Determine the (X, Y) coordinate at the center of the cell enclosing the given text.  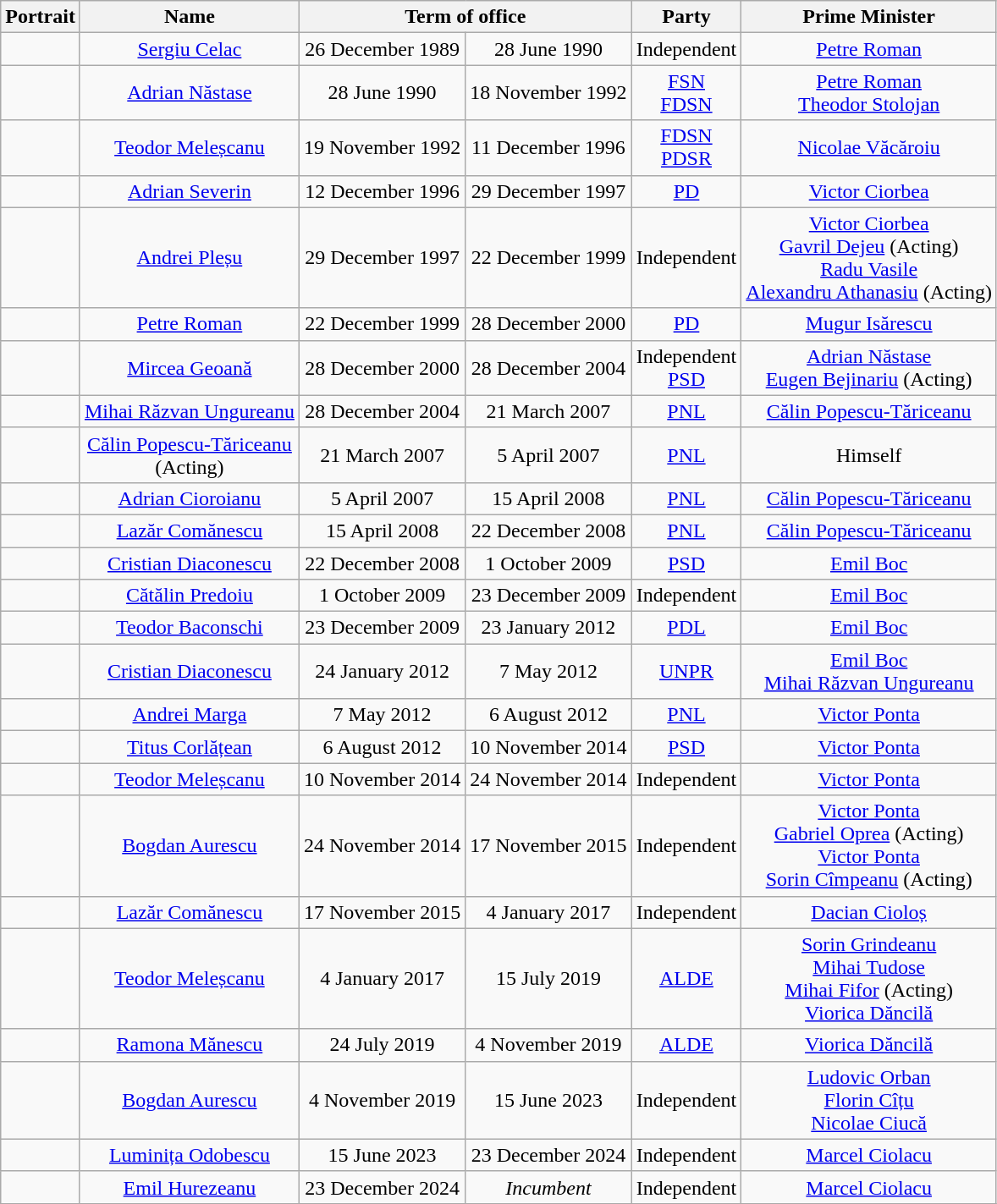
24 July 2019 (382, 1045)
Andrei Marga (190, 715)
Nicolae Văcăroiu (869, 147)
UNPR (686, 672)
Emil BocMihai Răzvan Ungureanu (869, 672)
24 January 2012 (382, 672)
IndependentPSD (686, 367)
FSNFDSN (686, 93)
Luminița Odobescu (190, 1155)
Teodor Baconschi (190, 628)
Petre RomanTheodor Stolojan (869, 93)
19 November 1992 (382, 147)
11 December 1996 (548, 147)
15 July 2019 (548, 978)
Mircea Geoană (190, 367)
Adrian NăstaseEugen Bejinariu (Acting) (869, 367)
PDL (686, 628)
Adrian Severin (190, 191)
FDSNPDSR (686, 147)
Victor Ciorbea (869, 191)
Adrian Cioroianu (190, 498)
12 December 1996 (382, 191)
Victor PontaGabriel Oprea (Acting)Victor PontaSorin Cîmpeanu (Acting) (869, 846)
Mihai Răzvan Ungureanu (190, 411)
Himself (869, 455)
Sorin GrindeanuMihai TudoseMihai Fifor (Acting)Viorica Dăncilă (869, 978)
Călin Popescu-Tăriceanu(Acting) (190, 455)
Prime Minister (869, 17)
Party (686, 17)
Emil Hurezeanu (190, 1187)
Ramona Mănescu (190, 1045)
Andrei Pleșu (190, 257)
Term of office (465, 17)
Titus Corlățean (190, 747)
26 December 1989 (382, 49)
18 November 1992 (548, 93)
23 January 2012 (548, 628)
Viorica Dăncilă (869, 1045)
Adrian Năstase (190, 93)
Name (190, 17)
Cătălin Predoiu (190, 596)
Dacian Cioloș (869, 912)
Portrait (41, 17)
Incumbent (548, 1187)
Victor CiorbeaGavril Dejeu (Acting)Radu VasileAlexandru Athanasiu (Acting) (869, 257)
Sergiu Celac (190, 49)
Mugur Isărescu (869, 324)
Ludovic OrbanFlorin CîțuNicolae Ciucă (869, 1100)
